Output the (x, y) coordinate of the center of the cell containing the given text.  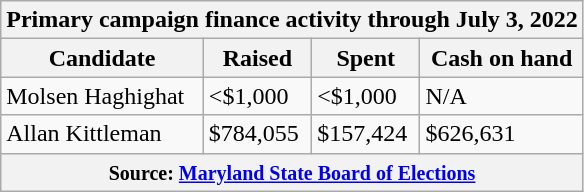
Cash on hand (502, 58)
Primary campaign finance activity through July 3, 2022 (292, 20)
Spent (366, 58)
Molsen Haghighat (102, 96)
Source: Maryland State Board of Elections (292, 172)
$157,424 (366, 134)
N/A (502, 96)
Candidate (102, 58)
Allan Kittleman (102, 134)
$626,631 (502, 134)
Raised (257, 58)
$784,055 (257, 134)
